Find where the given text appears and provide that cell's center as [X, Y] coordinate. 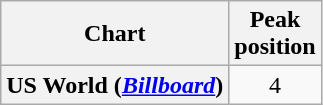
4 [275, 85]
Peakposition [275, 34]
US World (Billboard) [115, 85]
Chart [115, 34]
